Detect which cell encompasses the target text, then output its [x, y] center coordinate. 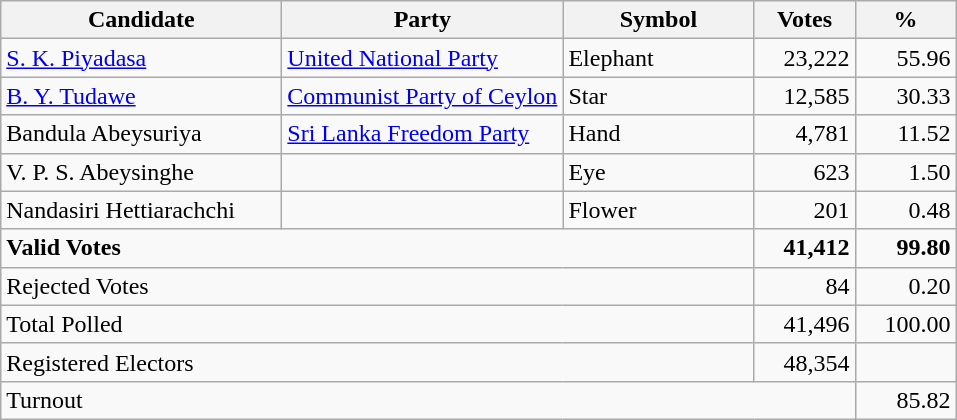
Party [422, 20]
Elephant [658, 58]
Candidate [142, 20]
201 [804, 210]
41,412 [804, 248]
12,585 [804, 96]
United National Party [422, 58]
Valid Votes [378, 248]
B. Y. Tudawe [142, 96]
84 [804, 286]
55.96 [906, 58]
Star [658, 96]
Symbol [658, 20]
V. P. S. Abeysinghe [142, 172]
Total Polled [378, 324]
% [906, 20]
99.80 [906, 248]
48,354 [804, 362]
0.20 [906, 286]
Sri Lanka Freedom Party [422, 134]
Votes [804, 20]
1.50 [906, 172]
85.82 [906, 400]
Hand [658, 134]
Rejected Votes [378, 286]
Flower [658, 210]
41,496 [804, 324]
0.48 [906, 210]
4,781 [804, 134]
23,222 [804, 58]
Bandula Abeysuriya [142, 134]
100.00 [906, 324]
Registered Electors [378, 362]
Eye [658, 172]
Turnout [428, 400]
Communist Party of Ceylon [422, 96]
623 [804, 172]
S. K. Piyadasa [142, 58]
Nandasiri Hettiarachchi [142, 210]
11.52 [906, 134]
30.33 [906, 96]
